Capture the cell that displays the provided text and extract its (x, y) central coordinate. 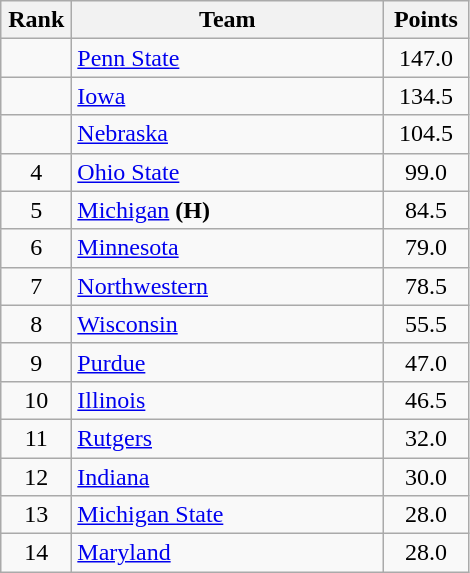
Iowa (228, 96)
Penn State (228, 58)
84.5 (426, 210)
12 (36, 477)
Team (228, 20)
14 (36, 553)
6 (36, 248)
147.0 (426, 58)
104.5 (426, 134)
Northwestern (228, 286)
46.5 (426, 400)
13 (36, 515)
Rank (36, 20)
Wisconsin (228, 324)
Nebraska (228, 134)
11 (36, 438)
30.0 (426, 477)
Maryland (228, 553)
Indiana (228, 477)
55.5 (426, 324)
32.0 (426, 438)
9 (36, 362)
Illinois (228, 400)
47.0 (426, 362)
79.0 (426, 248)
5 (36, 210)
10 (36, 400)
99.0 (426, 172)
Rutgers (228, 438)
Michigan State (228, 515)
Michigan (H) (228, 210)
Minnesota (228, 248)
8 (36, 324)
78.5 (426, 286)
Ohio State (228, 172)
Points (426, 20)
134.5 (426, 96)
Purdue (228, 362)
4 (36, 172)
7 (36, 286)
